Detect which cell encompasses the target text, then output its (x, y) center coordinate. 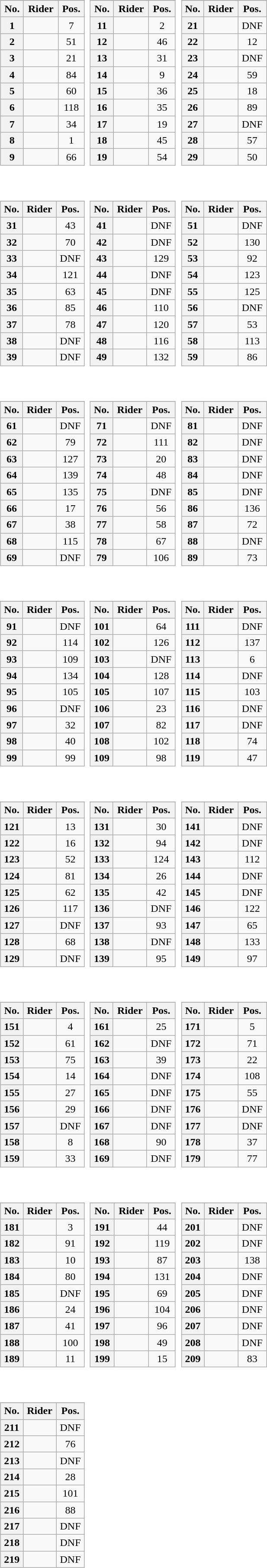
163 (102, 1060)
187 (12, 1326)
198 (102, 1342)
194 (102, 1276)
184 (12, 1276)
211 (12, 1427)
216 (12, 1510)
147 (193, 925)
201 (193, 1227)
219 (12, 1559)
152 (12, 1043)
177 (193, 1125)
No. Rider Pos. 131 30 132 94 133 124 134 26 135 42 136 DNF 137 93 138 DNF 139 95 (134, 878)
158 (12, 1142)
176 (193, 1109)
149 (193, 958)
186 (12, 1309)
144 (193, 876)
209 (193, 1359)
185 (12, 1293)
175 (193, 1093)
156 (12, 1109)
183 (12, 1260)
195 (102, 1293)
168 (102, 1142)
192 (102, 1244)
169 (102, 1158)
208 (193, 1342)
141 (193, 827)
153 (12, 1060)
90 (161, 1142)
188 (12, 1342)
No. Rider Pos. 191 44 192 119 193 87 194 131 195 69 196 104 197 96 198 49 199 15 (134, 1279)
60 (71, 91)
100 (70, 1342)
205 (193, 1293)
191 (102, 1227)
154 (12, 1076)
174 (193, 1076)
157 (12, 1125)
120 (161, 324)
204 (193, 1276)
No. Rider Pos. 161 25 162 DNF 163 39 164 DNF 165 DNF 166 DNF 167 DNF 168 90 169 DNF (134, 1079)
No. Rider Pos. 41 DNF 42 DNF 43 129 44 DNF 45 DNF 46 110 47 120 48 116 49 132 (134, 277)
215 (12, 1493)
181 (12, 1227)
189 (12, 1359)
10 (70, 1260)
171 (193, 1027)
142 (193, 843)
199 (102, 1359)
50 (252, 157)
No. Rider Pos. 101 64 102 126 103 DNF 104 128 105 107 106 23 107 82 108 102 109 98 (134, 678)
151 (12, 1027)
197 (102, 1326)
20 (161, 459)
193 (102, 1260)
143 (193, 859)
182 (12, 1244)
166 (102, 1109)
162 (102, 1043)
70 (70, 242)
164 (102, 1076)
155 (12, 1093)
196 (102, 1309)
202 (193, 1244)
206 (193, 1309)
40 (70, 741)
167 (102, 1125)
159 (12, 1158)
203 (193, 1260)
218 (12, 1543)
179 (193, 1158)
80 (70, 1276)
130 (252, 242)
213 (12, 1460)
212 (12, 1444)
217 (12, 1526)
178 (193, 1142)
173 (193, 1060)
110 (161, 308)
207 (193, 1326)
165 (102, 1093)
148 (193, 942)
214 (12, 1477)
145 (193, 892)
172 (193, 1043)
161 (102, 1027)
No. Rider Pos. 71 DNF 72 111 73 20 74 48 75 DNF 76 56 77 58 78 67 79 106 (134, 478)
30 (161, 827)
146 (193, 909)
